Find where the given text appears and provide that cell's center as (x, y) coordinate. 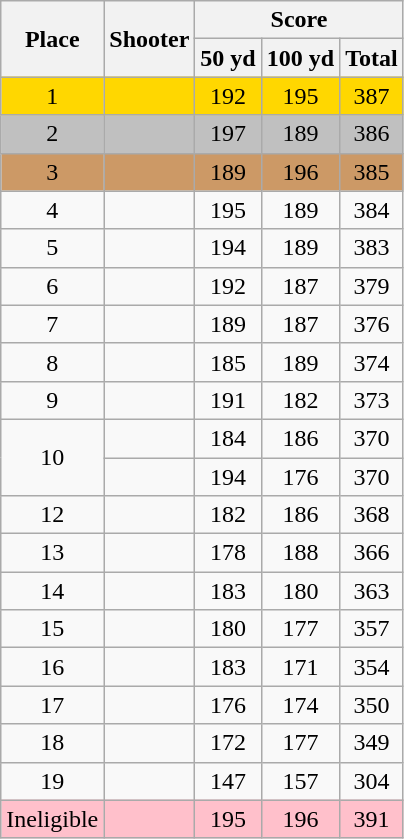
366 (372, 553)
147 (228, 781)
13 (52, 553)
368 (372, 515)
385 (372, 172)
188 (300, 553)
354 (372, 667)
363 (372, 591)
349 (372, 743)
178 (228, 553)
387 (372, 96)
Place (52, 39)
Total (372, 58)
191 (228, 400)
384 (372, 210)
171 (300, 667)
15 (52, 629)
50 yd (228, 58)
6 (52, 286)
350 (372, 705)
1 (52, 96)
185 (228, 362)
376 (372, 324)
2 (52, 134)
3 (52, 172)
357 (372, 629)
14 (52, 591)
9 (52, 400)
5 (52, 248)
373 (372, 400)
157 (300, 781)
172 (228, 743)
391 (372, 819)
174 (300, 705)
100 yd (300, 58)
12 (52, 515)
304 (372, 781)
19 (52, 781)
4 (52, 210)
386 (372, 134)
7 (52, 324)
184 (228, 438)
8 (52, 362)
10 (52, 457)
383 (372, 248)
Shooter (150, 39)
Score (299, 20)
374 (372, 362)
18 (52, 743)
Ineligible (52, 819)
197 (228, 134)
16 (52, 667)
379 (372, 286)
17 (52, 705)
